For the text-containing cell, return its midpoint in [x, y] coordinate format. 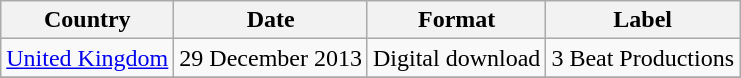
29 December 2013 [271, 58]
Label [643, 20]
Date [271, 20]
Format [456, 20]
Digital download [456, 58]
United Kingdom [88, 58]
3 Beat Productions [643, 58]
Country [88, 20]
